From the cell containing the given text, extract its center point as (x, y) coordinate. 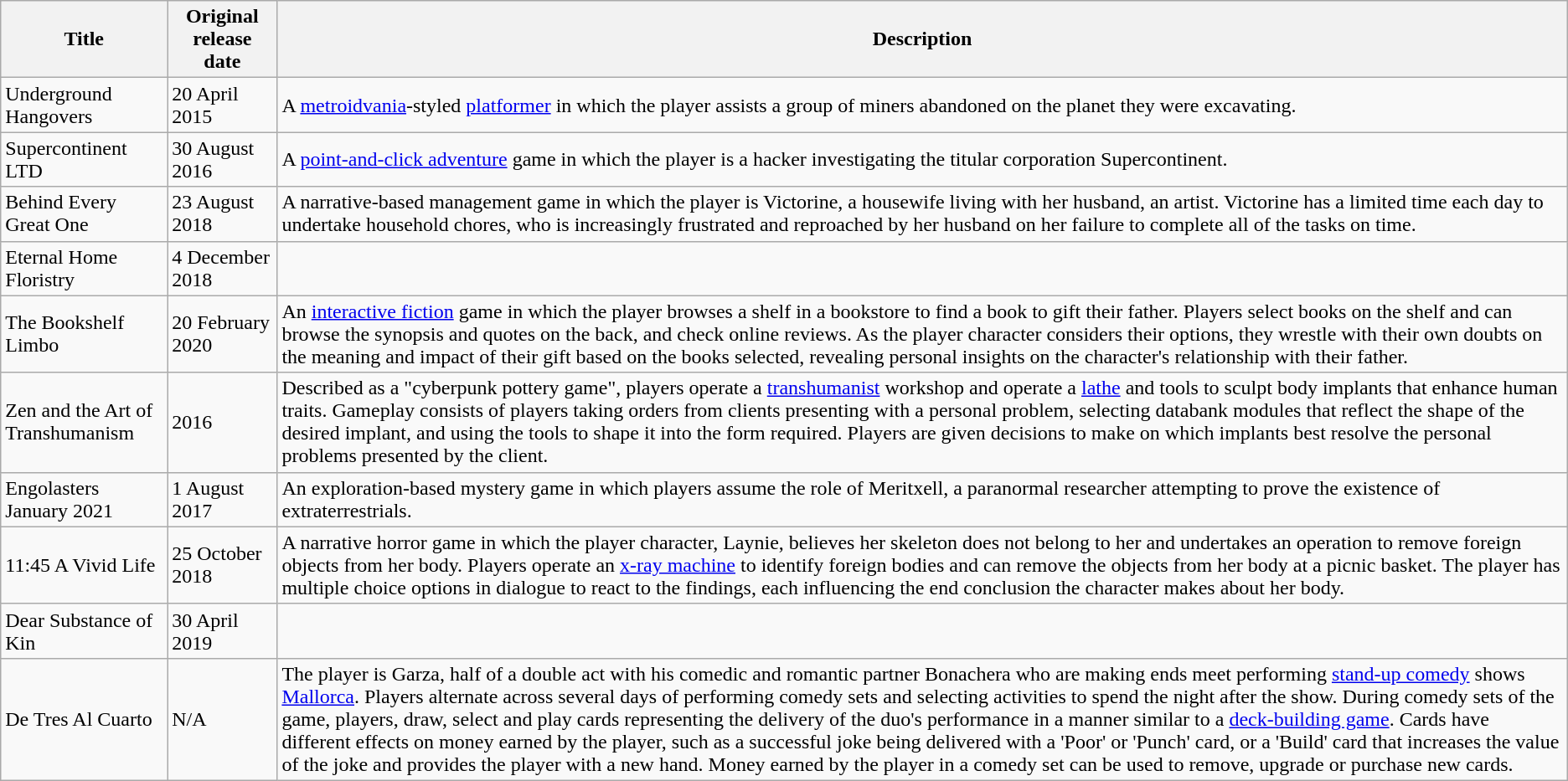
The Bookshelf Limbo (84, 334)
20 February 2020 (223, 334)
A metroidvania-styled platformer in which the player assists a group of miners abandoned on the planet they were excavating. (922, 105)
23 August 2018 (223, 214)
Title (84, 39)
A point-and-click adventure game in which the player is a hacker investigating the titular corporation Supercontinent. (922, 159)
Zen and the Art of Transhumanism (84, 422)
30 April 2019 (223, 631)
11:45 A Vivid Life (84, 565)
Engolasters January 2021 (84, 499)
Supercontinent LTD (84, 159)
2016 (223, 422)
30 August 2016 (223, 159)
Original release date (223, 39)
Dear Substance of Kin (84, 631)
20 April 2015 (223, 105)
De Tres Al Cuarto (84, 719)
Underground Hangovers (84, 105)
Eternal Home Floristry (84, 268)
4 December 2018 (223, 268)
Description (922, 39)
25 October 2018 (223, 565)
N/A (223, 719)
1 August 2017 (223, 499)
Behind Every Great One (84, 214)
